Output the (X, Y) coordinate of the center of the cell containing the given text.  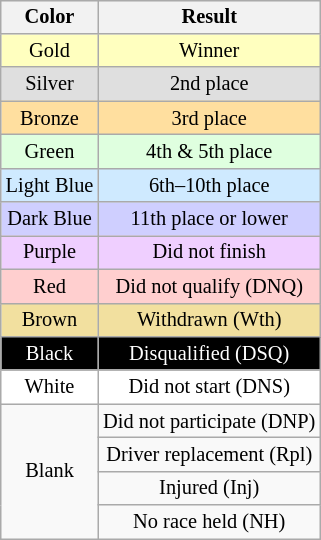
Color (50, 17)
Did not finish (209, 253)
Disqualified (DSQ) (209, 354)
3rd place (209, 118)
Black (50, 354)
Silver (50, 84)
Gold (50, 51)
Bronze (50, 118)
Winner (209, 51)
Brown (50, 320)
Light Blue (50, 185)
Did not start (DNS) (209, 387)
Result (209, 17)
6th–10th place (209, 185)
Did not participate (DNP) (209, 421)
Injured (Inj) (209, 488)
Did not qualify (DNQ) (209, 286)
Blank (50, 472)
Driver replacement (Rpl) (209, 455)
Purple (50, 253)
Red (50, 286)
4th & 5th place (209, 152)
Green (50, 152)
Withdrawn (Wth) (209, 320)
No race held (NH) (209, 522)
Dark Blue (50, 219)
2nd place (209, 84)
White (50, 387)
11th place or lower (209, 219)
